Provide the (x, y) coordinate of the cell's center where the given text is located.  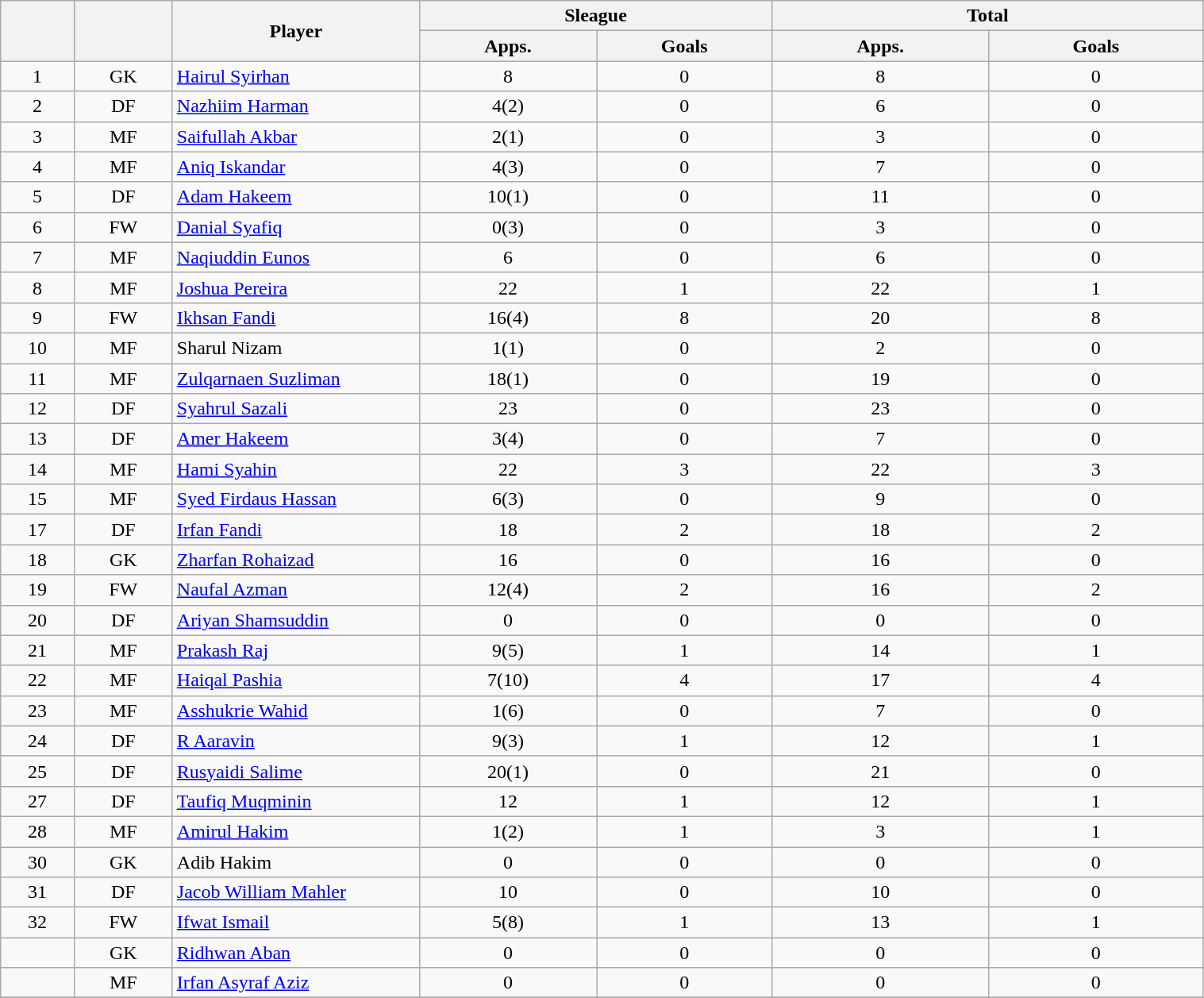
9(3) (508, 741)
18(1) (508, 379)
Zulqarnaen Suzliman (295, 379)
5 (37, 197)
Nazhiim Harman (295, 106)
Player (295, 31)
5(8) (508, 923)
Hairul Syirhan (295, 76)
Joshua Pereira (295, 287)
Danial Syafiq (295, 227)
Irfan Fandi (295, 530)
Prakash Raj (295, 650)
Ariyan Shamsuddin (295, 620)
27 (37, 801)
Haiqal Pashia (295, 680)
Naqiuddin Eunos (295, 257)
Syed Firdaus Hassan (295, 499)
1(6) (508, 711)
Ikhsan Fandi (295, 318)
Zharfan Rohaizad (295, 560)
0(3) (508, 227)
6(3) (508, 499)
4(2) (508, 106)
2(1) (508, 137)
Sharul Nizam (295, 348)
Asshukrie Wahid (295, 711)
R Aaravin (295, 741)
20(1) (508, 771)
Sleague (595, 16)
Jacob William Mahler (295, 892)
Saifullah Akbar (295, 137)
24 (37, 741)
4(3) (508, 167)
28 (37, 831)
16(4) (508, 318)
Irfan Asyraf Aziz (295, 983)
Adib Hakim (295, 861)
7(10) (508, 680)
Amer Hakeem (295, 439)
25 (37, 771)
3(4) (508, 439)
12(4) (508, 590)
30 (37, 861)
1(1) (508, 348)
Hami Syahin (295, 469)
Amirul Hakim (295, 831)
Syahrul Sazali (295, 409)
Ridhwan Aban (295, 953)
Taufiq Muqminin (295, 801)
9(5) (508, 650)
10(1) (508, 197)
Rusyaidi Salime (295, 771)
31 (37, 892)
32 (37, 923)
Adam Hakeem (295, 197)
1(2) (508, 831)
Total (987, 16)
15 (37, 499)
Aniq Iskandar (295, 167)
Naufal Azman (295, 590)
Ifwat Ismail (295, 923)
